Return the (X, Y) coordinate for the center point of the cell that contains the specified text.  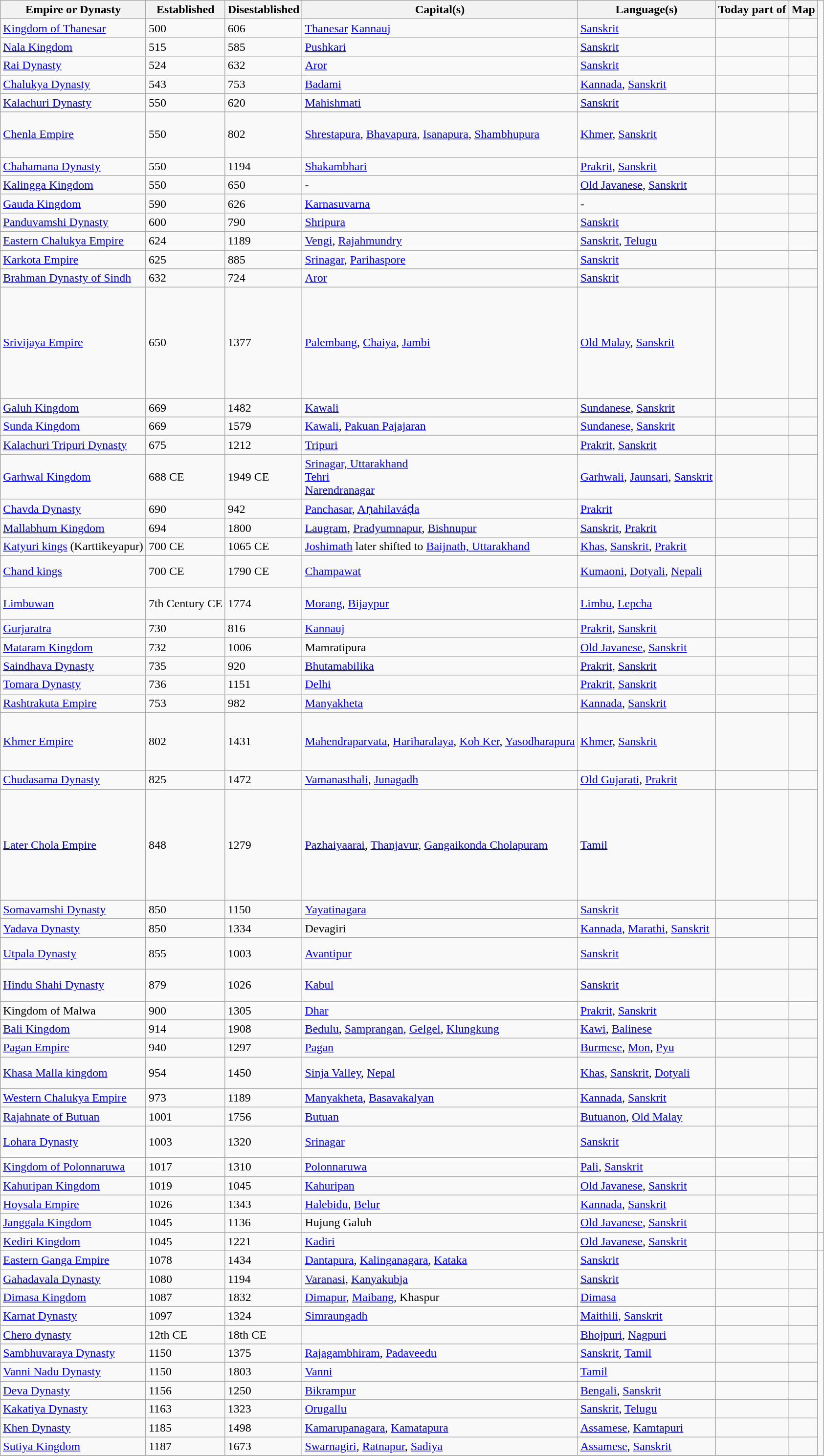
Kawali (440, 408)
1800 (264, 528)
Garhwali, Jaunsari, Sanskrit (646, 477)
626 (264, 203)
Bhojpuri, Nagpuri (646, 1334)
914 (185, 1029)
Pazhaiyaarai, Thanjavur, Gangaikonda Cholapuram (440, 845)
1790 CE (264, 572)
1163 (185, 1409)
Morang, Bijaypur (440, 603)
Kannauj (440, 629)
Disestablished (264, 10)
1136 (264, 1223)
Janggala Kingdom (73, 1223)
1187 (185, 1446)
Shripura (440, 222)
Nala Kingdom (73, 47)
1017 (185, 1167)
Pushkari (440, 47)
1310 (264, 1167)
1006 (264, 647)
Eastern Ganga Empire (73, 1260)
Dimasa (646, 1297)
Chavda Dynasty (73, 509)
Assamese, Sanskrit (646, 1446)
Mataram Kingdom (73, 647)
Delhi (440, 684)
18th CE (264, 1334)
Polonnaruwa (440, 1167)
Mamratipura (440, 647)
1151 (264, 684)
Champawat (440, 572)
Manyakheta (440, 703)
688 CE (185, 477)
Rajagambhiram, Padaveedu (440, 1353)
Yadava Dynasty (73, 928)
Chenla Empire (73, 134)
Devagiri (440, 928)
1065 CE (264, 547)
1001 (185, 1117)
Simraungadh (440, 1316)
1482 (264, 408)
1305 (264, 1011)
Srinagar (440, 1142)
1185 (185, 1428)
855 (185, 953)
Bhutamabilika (440, 666)
Later Chola Empire (73, 845)
1756 (264, 1117)
Palembang, Chaiya, Jambi (440, 343)
Karkota Empire (73, 260)
724 (264, 278)
Prakrit (646, 509)
675 (185, 445)
Avantipur (440, 953)
Saindhava Dynasty (73, 666)
Srinagar, Parihaspore (440, 260)
1377 (264, 343)
1579 (264, 426)
1323 (264, 1409)
Kingdom of Polonnaruwa (73, 1167)
Khas, Sanskrit, Dotyali (646, 1073)
Hoysala Empire (73, 1204)
Panduvamshi Dynasty (73, 222)
Shrestapura, Bhavapura, Isanapura, Shambhupura (440, 134)
730 (185, 629)
Kannada, Marathi, Sanskrit (646, 928)
Rashtrakuta Empire (73, 703)
Burmese, Mon, Pyu (646, 1048)
Eastern Chalukya Empire (73, 241)
Bengali, Sanskrit (646, 1390)
1212 (264, 445)
606 (264, 28)
Dimasa Kingdom (73, 1297)
1908 (264, 1029)
Sanskrit, Tamil (646, 1353)
1087 (185, 1297)
Limbu, Lepcha (646, 603)
Map (803, 10)
Kalingga Kingdom (73, 185)
Galuh Kingdom (73, 408)
Manyakheta, Basavakalyan (440, 1098)
7th Century CE (185, 603)
Kawi, Balinese (646, 1029)
12th CE (185, 1334)
Tripuri (440, 445)
Butuanon, Old Malay (646, 1117)
Today part of (752, 10)
1156 (185, 1390)
736 (185, 684)
Khas, Sanskrit, Prakrit (646, 547)
900 (185, 1011)
Pali, Sanskrit (646, 1167)
1774 (264, 603)
515 (185, 47)
885 (264, 260)
Katyuri kings (Karttikeyapur) (73, 547)
Capital(s) (440, 10)
Kadiri (440, 1241)
1078 (185, 1260)
Somavamshi Dynasty (73, 909)
1431 (264, 741)
Dimapur, Maibang, Khaspur (440, 1297)
Old Malay, Sanskrit (646, 343)
1450 (264, 1073)
Gahadavala Dynasty (73, 1279)
Khen Dynasty (73, 1428)
Chahamana Dynasty (73, 166)
1097 (185, 1316)
Tomara Dynasty (73, 684)
Vamanasthali, Junagadh (440, 780)
585 (264, 47)
Gauda Kingdom (73, 203)
Vanni (440, 1372)
Chand kings (73, 572)
690 (185, 509)
Sunda Kingdom (73, 426)
Karnasuvarna (440, 203)
Established (185, 10)
Kamarupanagara, Kamatapura (440, 1428)
524 (185, 66)
Mallabhum Kingdom (73, 528)
Maithili, Sanskrit (646, 1316)
1498 (264, 1428)
Khasa Malla kingdom (73, 1073)
1343 (264, 1204)
Kakatiya Dynasty (73, 1409)
Garhwal Kingdom (73, 477)
Srivijaya Empire (73, 343)
1279 (264, 845)
1250 (264, 1390)
Kawali, Pakuan Pajajaran (440, 426)
600 (185, 222)
Chalukya Dynasty (73, 84)
Sinja Valley, Nepal (440, 1073)
Halebidu, Belur (440, 1204)
Kahuripan (440, 1186)
Mahendraparvata, Hariharalaya, Koh Ker, Yasodharapura (440, 741)
1832 (264, 1297)
Bedulu, Samprangan, Gelgel, Klungkung (440, 1029)
825 (185, 780)
Vengi, Rajahmundry (440, 241)
Kabul (440, 985)
Orugallu (440, 1409)
Laugram, Pradyumnapur, Bishnupur (440, 528)
Western Chalukya Empire (73, 1098)
Kumaoni, Dotyali, Nepali (646, 572)
1673 (264, 1446)
Pagan Empire (73, 1048)
Gurjaratra (73, 629)
732 (185, 647)
848 (185, 845)
Lohara Dynasty (73, 1142)
1320 (264, 1142)
Old Gujarati, Prakrit (646, 780)
Bikrampur (440, 1390)
1080 (185, 1279)
Mahishmati (440, 103)
Kingdom of Thanesar (73, 28)
Vanni Nadu Dynasty (73, 1372)
1375 (264, 1353)
Assamese, Kamtapuri (646, 1428)
Khmer Empire (73, 741)
590 (185, 203)
735 (185, 666)
Deva Dynasty (73, 1390)
Chero dynasty (73, 1334)
1434 (264, 1260)
954 (185, 1073)
Joshimath later shifted to Baijnath, Uttarakhand (440, 547)
Chudasama Dynasty (73, 780)
Dhar (440, 1011)
Swarnagiri, Ratnapur, Sadiya (440, 1446)
620 (264, 103)
942 (264, 509)
879 (185, 985)
Empire or Dynasty (73, 10)
816 (264, 629)
1949 CE (264, 477)
Badami (440, 84)
790 (264, 222)
Kediri Kingdom (73, 1241)
1324 (264, 1316)
Kingdom of Malwa (73, 1011)
Bali Kingdom (73, 1029)
Sambhuvaraya Dynasty (73, 1353)
Panchasar, Aṇahilaváḍa (440, 509)
Kalachuri Dynasty (73, 103)
1019 (185, 1186)
Hujung Galuh (440, 1223)
Language(s) (646, 10)
Srinagar, UttarakhandTehriNarendranagar (440, 477)
Karnat Dynasty (73, 1316)
982 (264, 703)
1472 (264, 780)
Rai Dynasty (73, 66)
Shakambhari (440, 166)
543 (185, 84)
Limbuwan (73, 603)
920 (264, 666)
Kalachuri Tripuri Dynasty (73, 445)
Yayatinagara (440, 909)
1221 (264, 1241)
624 (185, 241)
625 (185, 260)
940 (185, 1048)
Thanesar Kannauj (440, 28)
694 (185, 528)
1803 (264, 1372)
Kahuripan Kingdom (73, 1186)
Rajahnate of Butuan (73, 1117)
1334 (264, 928)
Brahman Dynasty of Sindh (73, 278)
Varanasi, Kanyakubja (440, 1279)
Utpala Dynasty (73, 953)
Sanskrit, Prakrit (646, 528)
Sutiya Kingdom (73, 1446)
Hindu Shahi Dynasty (73, 985)
Pagan (440, 1048)
Dantapura, Kalinganagara, Kataka (440, 1260)
973 (185, 1098)
Butuan (440, 1117)
1297 (264, 1048)
500 (185, 28)
